Return [X, Y] of the center of cell containing provided text 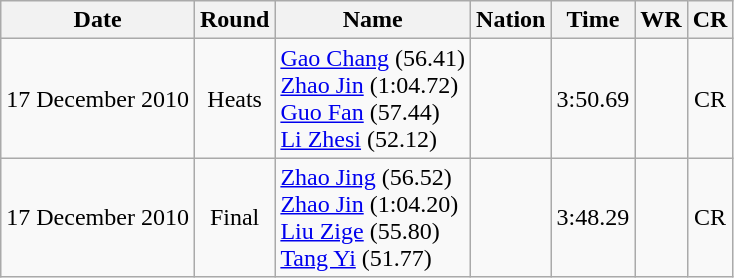
Round [234, 20]
Date [98, 20]
Final [234, 218]
Zhao Jing (56.52)Zhao Jin (1:04.20)Liu Zige (55.80)Tang Yi (51.77) [373, 218]
3:50.69 [593, 98]
Gao Chang (56.41)Zhao Jin (1:04.72)Guo Fan (57.44)Li Zhesi (52.12) [373, 98]
Heats [234, 98]
Name [373, 20]
Time [593, 20]
Nation [511, 20]
3:48.29 [593, 218]
WR [661, 20]
